Return the (x, y) coordinate for the center point of the cell that contains the specified text.  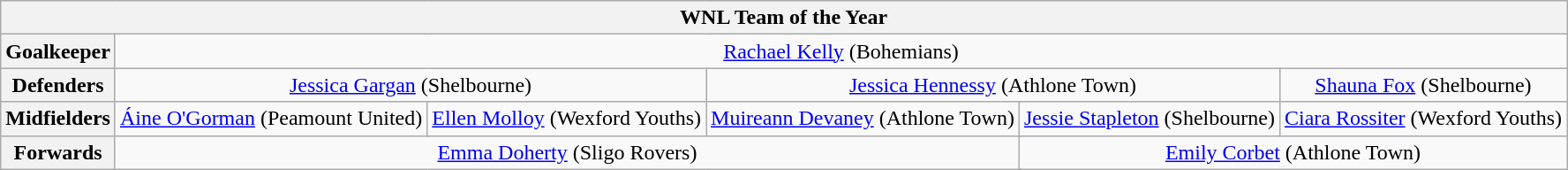
Emily Corbet (Athlone Town) (1293, 152)
Jessica Hennessy (Athlone Town) (993, 85)
Ellen Molloy (Wexford Youths) (567, 119)
Shauna Fox (Shelbourne) (1423, 85)
Defenders (58, 85)
Jessica Gargan (Shelbourne) (410, 85)
Ciara Rossiter (Wexford Youths) (1423, 119)
Áine O'Gorman (Peamount United) (270, 119)
Midfielders (58, 119)
Emma Doherty (Sligo Rovers) (567, 152)
Muireann Devaney (Athlone Town) (863, 119)
Forwards (58, 152)
WNL Team of the Year (784, 18)
Jessie Stapleton (Shelbourne) (1150, 119)
Goalkeeper (58, 51)
Rachael Kelly (Bohemians) (841, 51)
